Output the (X, Y) coordinate of the center of the cell containing the given text.  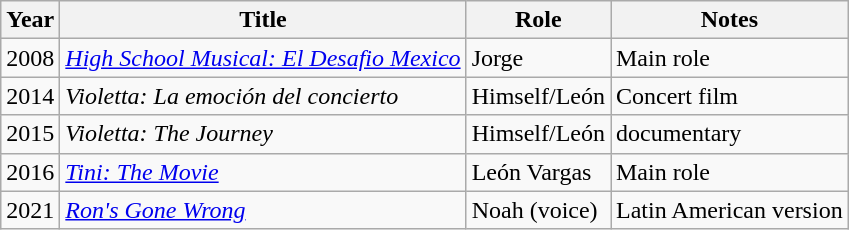
Year (30, 20)
Title (263, 20)
2021 (30, 210)
2016 (30, 172)
Ron's Gone Wrong (263, 210)
Role (538, 20)
2015 (30, 134)
documentary (729, 134)
Tini: The Movie (263, 172)
León Vargas (538, 172)
2008 (30, 58)
High School Musical: El Desafio Mexico (263, 58)
Latin American version (729, 210)
Notes (729, 20)
Violetta: The Journey (263, 134)
Noah (voice) (538, 210)
Concert film (729, 96)
Violetta: La emoción del concierto (263, 96)
2014 (30, 96)
Jorge (538, 58)
